Provide the [X, Y] coordinate of the cell's center where the given text is located.  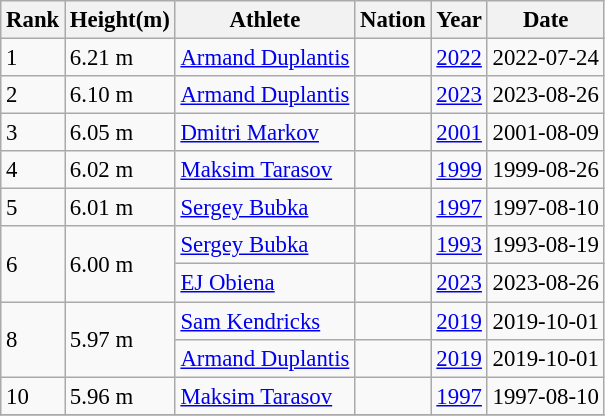
Athlete [265, 20]
5 [33, 208]
6.10 m [120, 95]
Year [459, 20]
4 [33, 170]
6.00 m [120, 264]
1993-08-19 [546, 245]
1999 [459, 170]
Height(m) [120, 20]
Sam Kendricks [265, 321]
2001 [459, 133]
1999-08-26 [546, 170]
1 [33, 58]
10 [33, 396]
5.96 m [120, 396]
5.97 m [120, 340]
EJ Obiena [265, 283]
2022-07-24 [546, 58]
2001-08-09 [546, 133]
6.02 m [120, 170]
6.01 m [120, 208]
6.21 m [120, 58]
Rank [33, 20]
Date [546, 20]
Dmitri Markov [265, 133]
8 [33, 340]
6 [33, 264]
1993 [459, 245]
3 [33, 133]
Nation [393, 20]
6.05 m [120, 133]
2022 [459, 58]
2 [33, 95]
